Detect which cell encompasses the target text, then output its (x, y) center coordinate. 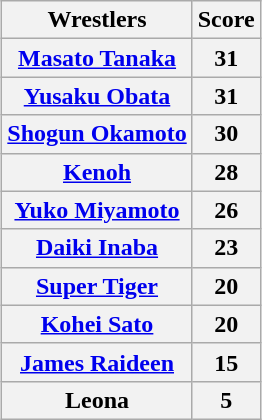
Shogun Okamoto (97, 134)
5 (226, 400)
26 (226, 210)
Kohei Sato (97, 324)
Kenoh (97, 172)
Masato Tanaka (97, 58)
15 (226, 362)
30 (226, 134)
Leona (97, 400)
Yuko Miyamoto (97, 210)
Daiki Inaba (97, 248)
Score (226, 20)
Wrestlers (97, 20)
James Raideen (97, 362)
23 (226, 248)
28 (226, 172)
Super Tiger (97, 286)
Yusaku Obata (97, 96)
